Locate the cell with the specified text and output its [X, Y] center coordinate. 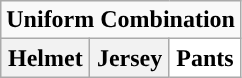
Pants [204, 58]
Jersey [130, 58]
Helmet [46, 58]
Uniform Combination [121, 20]
